Capture the cell that displays the provided text and extract its [x, y] central coordinate. 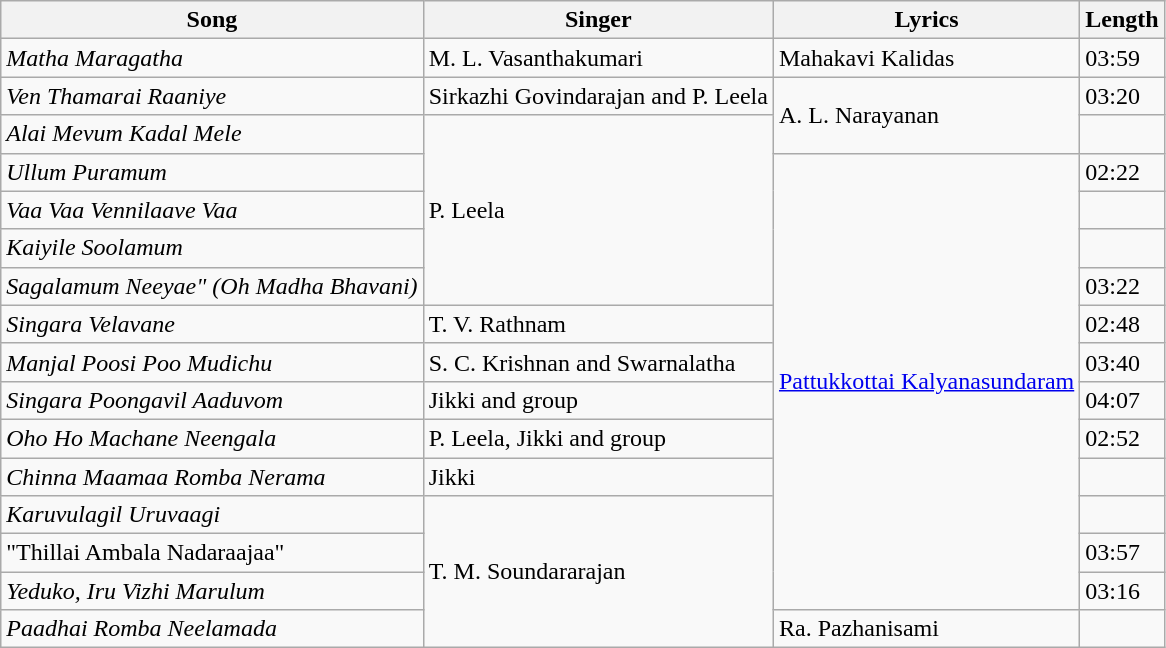
03:20 [1122, 96]
A. L. Narayanan [926, 115]
Vaa Vaa Vennilaave Vaa [212, 210]
Alai Mevum Kadal Mele [212, 134]
Yeduko, Iru Vizhi Marulum [212, 591]
Ullum Puramum [212, 172]
Singer [598, 20]
03:59 [1122, 58]
03:40 [1122, 362]
Paadhai Romba Neelamada [212, 629]
Song [212, 20]
Karuvulagil Uruvaagi [212, 515]
Lyrics [926, 20]
02:52 [1122, 438]
Manjal Poosi Poo Mudichu [212, 362]
T. V. Rathnam [598, 324]
"Thillai Ambala Nadaraajaa" [212, 553]
Pattukkottai Kalyanasundaram [926, 382]
02:22 [1122, 172]
Singara Velavane [212, 324]
P. Leela [598, 210]
03:16 [1122, 591]
Kaiyile Soolamum [212, 248]
Matha Maragatha [212, 58]
P. Leela, Jikki and group [598, 438]
Ven Thamarai Raaniye [212, 96]
03:22 [1122, 286]
Sirkazhi Govindarajan and P. Leela [598, 96]
Sagalamum Neeyae" (Oh Madha Bhavani) [212, 286]
S. C. Krishnan and Swarnalatha [598, 362]
Oho Ho Machane Neengala [212, 438]
M. L. Vasanthakumari [598, 58]
Jikki [598, 477]
Mahakavi Kalidas [926, 58]
04:07 [1122, 400]
Singara Poongavil Aaduvom [212, 400]
Chinna Maamaa Romba Nerama [212, 477]
03:57 [1122, 553]
Length [1122, 20]
02:48 [1122, 324]
Ra. Pazhanisami [926, 629]
T. M. Soundararajan [598, 572]
Jikki and group [598, 400]
